Output the (x, y) coordinate of the center of the cell containing the given text.  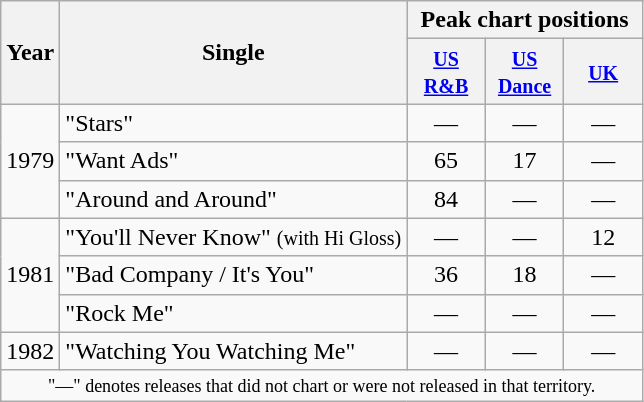
"Stars" (234, 123)
12 (604, 237)
17 (524, 161)
"Around and Around" (234, 199)
36 (446, 275)
Year (30, 52)
1982 (30, 351)
"—" denotes releases that did not chart or were not released in that territory. (322, 386)
84 (446, 199)
"You'll Never Know" (with Hi Gloss) (234, 237)
"Bad Company / It's You" (234, 275)
18 (524, 275)
US Dance (524, 72)
65 (446, 161)
Peak chart positions (525, 20)
1979 (30, 161)
US R&B (446, 72)
UK (604, 72)
"Want Ads" (234, 161)
"Rock Me" (234, 313)
"Watching You Watching Me" (234, 351)
1981 (30, 275)
Single (234, 52)
